Output the (X, Y) coordinate of the center of the cell containing the given text.  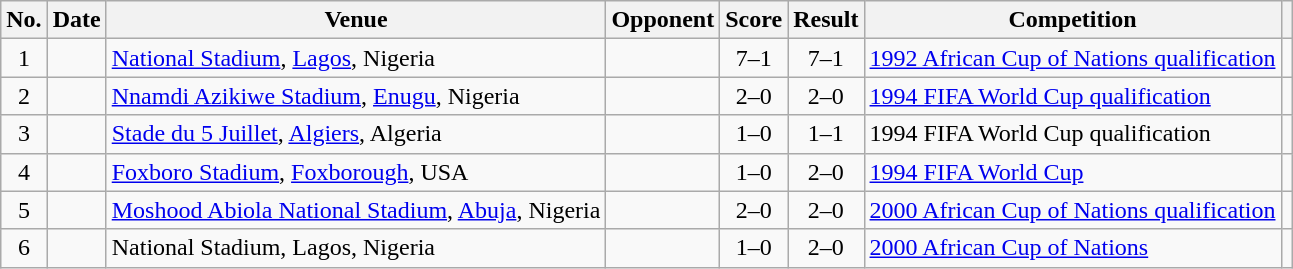
Moshood Abiola National Stadium, Abuja, Nigeria (356, 210)
Competition (1072, 20)
Venue (356, 20)
4 (24, 172)
3 (24, 134)
Nnamdi Azikiwe Stadium, Enugu, Nigeria (356, 96)
1994 FIFA World Cup (1072, 172)
Foxboro Stadium, Foxborough, USA (356, 172)
6 (24, 248)
Date (76, 20)
5 (24, 210)
1 (24, 58)
1–1 (826, 134)
2000 African Cup of Nations qualification (1072, 210)
Score (754, 20)
Opponent (663, 20)
Stade du 5 Juillet, Algiers, Algeria (356, 134)
1992 African Cup of Nations qualification (1072, 58)
2000 African Cup of Nations (1072, 248)
2 (24, 96)
Result (826, 20)
No. (24, 20)
